Scan for the cell matching the given text and deliver its (X, Y) coordinate at center. 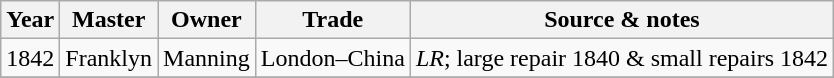
Source & notes (622, 20)
Owner (207, 20)
Master (109, 20)
LR; large repair 1840 & small repairs 1842 (622, 58)
Manning (207, 58)
Year (30, 20)
Trade (332, 20)
Franklyn (109, 58)
London–China (332, 58)
1842 (30, 58)
